Locate the cell with the specified text and output its (X, Y) center coordinate. 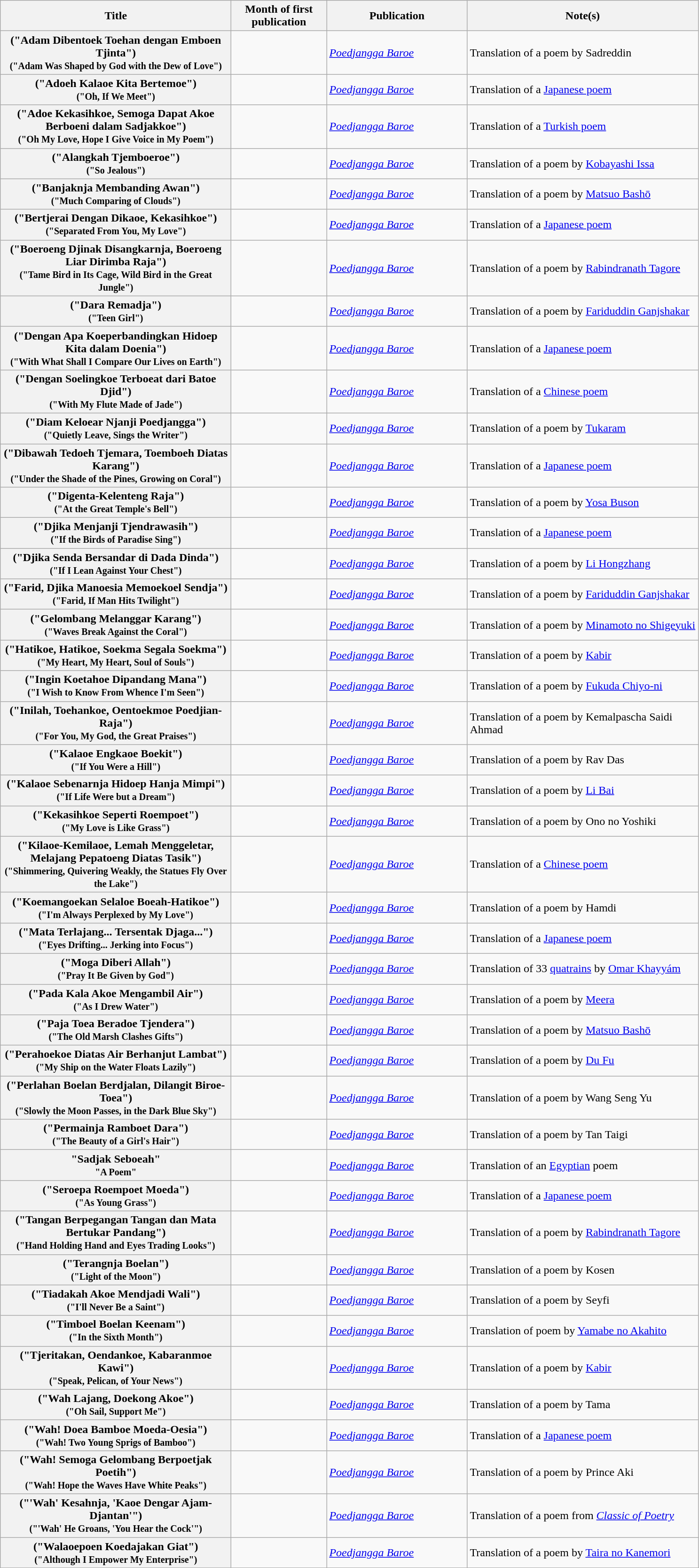
("Perlahan Boelan Berdjalan, Dilangit Biroe-Toea")("Slowly the Moon Passes, in the Dark Blue Sky") (116, 1098)
("Ingin Koetahoe Dipandang Mana")("I Wish to Know From Whence I'm Seen") (116, 686)
("Djika Menjanji Tjendrawasih")("If the Birds of Paradise Sing") (116, 533)
Translation of a poem by Hamdi (583, 908)
Translation of a poem by Kosen (583, 1270)
("Kalaoe Sebenarnja Hidoep Hanja Mimpi")("If Life Were but a Dream") (116, 790)
("Adam Dibentoek Toehan dengan Emboen Tjinta")("Adam Was Shaped by God with the Dew of Love") (116, 53)
("Dengan Apa Koeperbandingkan Hidoep Kita dalam Doenia")("With What Shall I Compare Our Lives on Earth") (116, 348)
("Pada Kala Akoe Mengambil Air")("As I Drew Water") (116, 999)
Note(s) (583, 16)
("Alangkah Tjemboeroe")("So Jealous") (116, 164)
("Wah Lajang, Doekong Akoe")("Oh Sail, Support Me") (116, 1404)
("Inilah, Toehankoe, Oentoekmoe Poedjian-Raja")("For You, My God, the Great Praises") (116, 723)
Translation of poem by Yamabe no Akahito (583, 1331)
("Kalaoe Engkaoe Boekit")("If You Were a Hill") (116, 760)
("Dengan Soelingkoe Terboeat dari Batoe Djid")("With My Flute Made of Jade") (116, 391)
Translation of a poem by Taira no Kanemori (583, 1552)
("Hatikoe, Hatikoe, Soekma Segala Soekma")("My Heart, My Heart, Soul of Souls") (116, 656)
("Tiadakah Akoe Mendjadi Wali")("I'll Never Be a Saint") (116, 1300)
Month of first publication (279, 16)
Translation of a poem by Li Bai (583, 790)
("Timboel Boelan Keenam")("In the Sixth Month") (116, 1331)
"Sadjak Seboeah""A Poem" (116, 1165)
("Banjaknja Membanding Awan")("Much Comparing of Clouds") (116, 194)
Translation of a poem by Rav Das (583, 760)
("Dara Remadja")("Teen Girl") (116, 311)
("Tangan Berpegangan Tangan dan Mata Bertukar Pandang")("Hand Holding Hand and Eyes Trading Looks") (116, 1233)
("Djika Senda Bersandar di Dada Dinda")("If I Lean Against Your Chest") (116, 563)
Translation of a poem by Wang Seng Yu (583, 1098)
("Adoeh Kalaoe Kita Bertemoe")("Oh, If We Meet") (116, 89)
("Gelombang Melanggar Karang")("Waves Break Against the Coral") (116, 625)
("Seroepa Roempoet Moeda")("As Young Grass") (116, 1196)
("Perahoekoe Diatas Air Berhanjut Lambat")("My Ship on the Water Floats Lazily") (116, 1061)
("Koemangoekan Selaloe Boeah-Hatikoe")("I'm Always Perplexed by My Love") (116, 908)
Translation of a poem from Classic of Poetry (583, 1515)
Translation of a poem by Minamoto no Shigeyuki (583, 625)
Translation of an Egyptian poem (583, 1165)
("Tjeritakan, Oendankoe, Kabaranmoe Kawi")("Speak, Pelican, of Your News") (116, 1368)
Translation of a poem by Prince Aki (583, 1472)
Translation of a poem by Tukaram (583, 428)
("Walaoepoen Koedajakan Giat")("Although I Empower My Enterprise") (116, 1552)
("Diam Keloear Njanji Poedjangga")("Quietly Leave, Sings the Writer") (116, 428)
Translation of a poem by Sadreddin (583, 53)
Translation of a poem by Seyfi (583, 1300)
Translation of a poem by Tan Taigi (583, 1134)
("Digenta-Kelenteng Raja")("At the Great Temple's Bell") (116, 502)
Translation of a poem by Du Fu (583, 1061)
Translation of a poem by Ono no Yoshiki (583, 821)
Translation of a poem by Tama (583, 1404)
Translation of a poem by Kobayashi Issa (583, 164)
("Mata Terlajang... Tersentak Djaga...")("Eyes Drifting... Jerking into Focus") (116, 938)
("Permainja Ramboet Dara")("The Beauty of a Girl's Hair") (116, 1134)
Translation of a poem by Li Hongzhang (583, 563)
Translation of a poem by Kemalpascha Saidi Ahmad (583, 723)
("Farid, Djika Manoesia Memoekoel Sendja")("Farid, If Man Hits Twilight") (116, 594)
Publication (397, 16)
Title (116, 16)
Translation of a poem by Yosa Buson (583, 502)
("Terangnja Boelan")("Light of the Moon") (116, 1270)
Translation of a Turkish poem (583, 127)
("'Wah' Kesahnja, 'Kaoe Dengar Ajam-Djantan'")("'Wah' He Groans, 'You Hear the Cock'") (116, 1515)
("Bertjerai Dengan Dikaoe, Kekasihkoe")("Separated From You, My Love") (116, 225)
("Kilaoe-Kemilaoe, Lemah Menggeletar, Melajang Pepatoeng Diatas Tasik")("Shimmering, Quivering Weakly, the Statues Fly Over the Lake") (116, 864)
("Kekasihkoe Seperti Roempoet")("My Love is Like Grass") (116, 821)
("Adoe Kekasihkoe, Semoga Dapat Akoe Berboeni dalam Sadjakkoe")("Oh My Love, Hope I Give Voice in My Poem") (116, 127)
Translation of a poem by Fukuda Chiyo-ni (583, 686)
("Boeroeng Djinak Disangkarnja, Boeroeng Liar Dirimba Raja")("Tame Bird in Its Cage, Wild Bird in the Great Jungle") (116, 268)
("Wah! Doea Bamboe Moeda-Oesia")("Wah! Two Young Sprigs of Bamboo") (116, 1435)
Translation of 33 quatrains by Omar Khayyám (583, 969)
("Paja Toea Beradoe Tjendera")("The Old Marsh Clashes Gifts") (116, 1030)
Translation of a poem by Meera (583, 999)
("Moga Diberi Allah")("Pray It Be Given by God") (116, 969)
("Wah! Semoga Gelombang Berpoetjak Poetih")("Wah! Hope the Waves Have White Peaks") (116, 1472)
("Dibawah Tedoeh Tjemara, Toemboeh Diatas Karang")("Under the Shade of the Pines, Growing on Coral") (116, 466)
